From the cell containing the given text, extract its center point as (X, Y) coordinate. 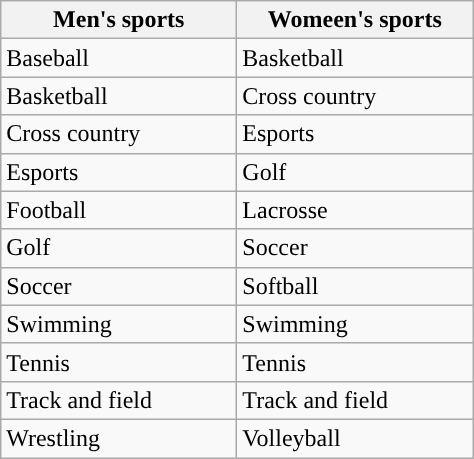
Volleyball (355, 438)
Men's sports (119, 20)
Lacrosse (355, 210)
Baseball (119, 58)
Wrestling (119, 438)
Womeen's sports (355, 20)
Football (119, 210)
Softball (355, 286)
